Search for the cell housing the specified text and yield its [X, Y] center coordinate. 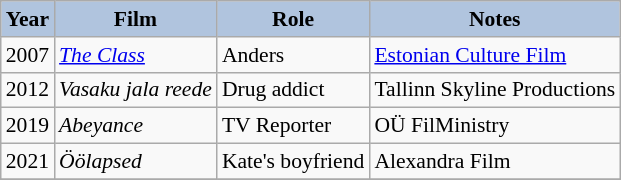
Abeyance [136, 126]
Öölapsed [136, 162]
The Class [136, 55]
2012 [28, 90]
Role [293, 19]
2007 [28, 55]
Anders [293, 55]
2019 [28, 126]
Tallinn Skyline Productions [494, 90]
Estonian Culture Film [494, 55]
Alexandra Film [494, 162]
Film [136, 19]
Drug addict [293, 90]
Kate's boyfriend [293, 162]
Year [28, 19]
OÜ FilMinistry [494, 126]
TV Reporter [293, 126]
Vasaku jala reede [136, 90]
2021 [28, 162]
Notes [494, 19]
